Return (X, Y) of the center of cell containing provided text 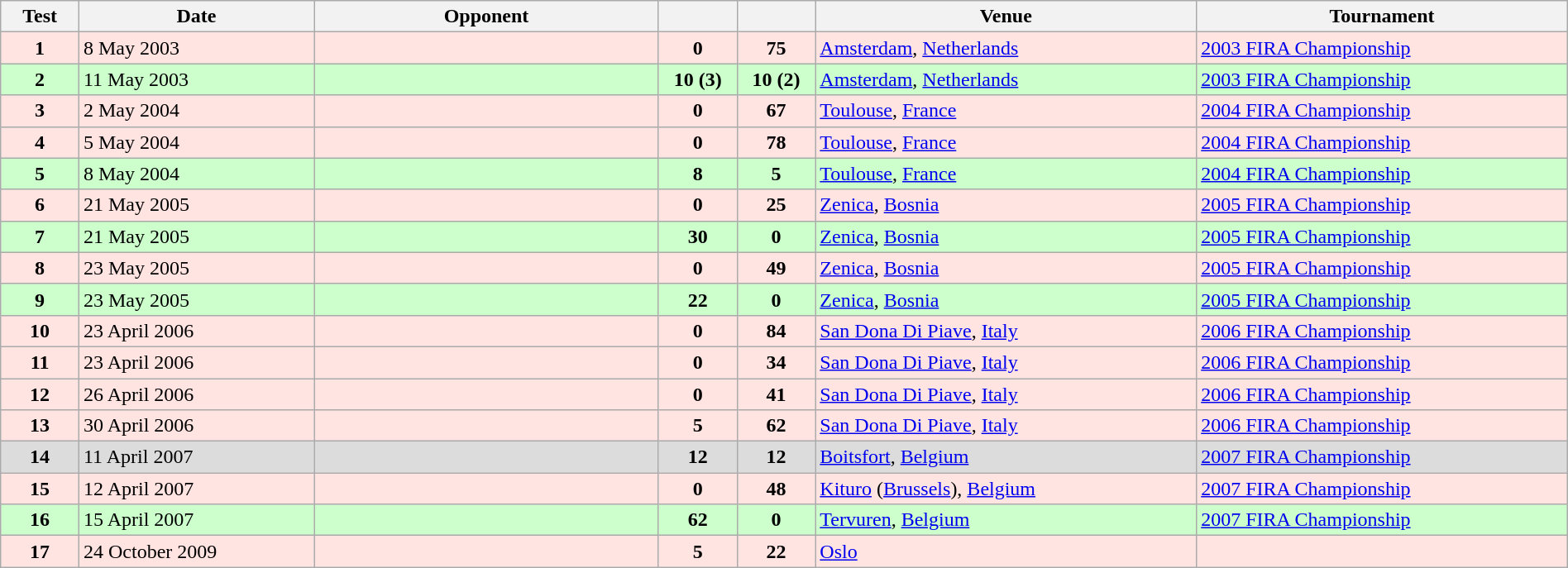
17 (40, 551)
30 April 2006 (196, 426)
49 (776, 268)
48 (776, 489)
67 (776, 111)
Venue (1006, 17)
75 (776, 48)
16 (40, 520)
8 May 2004 (196, 174)
9 (40, 299)
11 April 2007 (196, 457)
Kituro (Brussels), Belgium (1006, 489)
11 May 2003 (196, 79)
78 (776, 142)
Oslo (1006, 551)
Tournament (1383, 17)
2 May 2004 (196, 111)
Opponent (486, 17)
4 (40, 142)
24 October 2009 (196, 551)
30 (698, 236)
10 (2) (776, 79)
10 (3) (698, 79)
Date (196, 17)
Boitsfort, Belgium (1006, 457)
6 (40, 205)
2 (40, 79)
5 May 2004 (196, 142)
15 (40, 489)
Tervuren, Belgium (1006, 520)
26 April 2006 (196, 394)
12 April 2007 (196, 489)
34 (776, 362)
14 (40, 457)
8 May 2003 (196, 48)
25 (776, 205)
10 (40, 331)
11 (40, 362)
84 (776, 331)
1 (40, 48)
3 (40, 111)
7 (40, 236)
41 (776, 394)
15 April 2007 (196, 520)
13 (40, 426)
Test (40, 17)
